Capture the cell that displays the provided text and extract its [x, y] central coordinate. 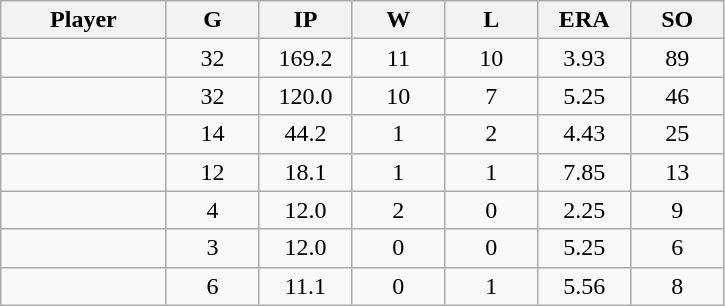
12 [212, 172]
25 [678, 134]
5.56 [584, 286]
W [398, 20]
9 [678, 210]
11.1 [306, 286]
4.43 [584, 134]
120.0 [306, 96]
11 [398, 58]
4 [212, 210]
3.93 [584, 58]
7 [492, 96]
IP [306, 20]
SO [678, 20]
2.25 [584, 210]
169.2 [306, 58]
7.85 [584, 172]
ERA [584, 20]
13 [678, 172]
18.1 [306, 172]
89 [678, 58]
46 [678, 96]
G [212, 20]
Player [84, 20]
8 [678, 286]
3 [212, 248]
L [492, 20]
14 [212, 134]
44.2 [306, 134]
